From the cell containing the given text, extract its center point as [x, y] coordinate. 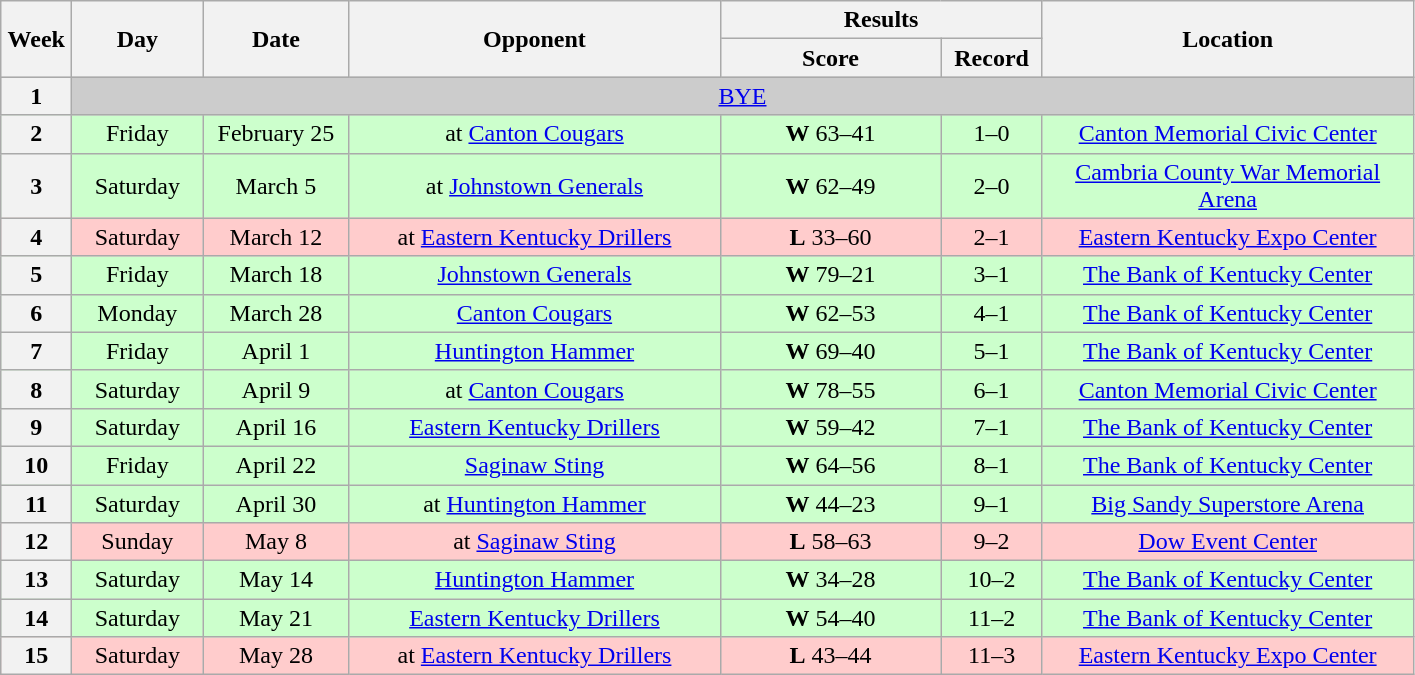
April 9 [276, 389]
8–1 [992, 465]
5–1 [992, 351]
Week [36, 39]
Results [881, 20]
Record [992, 58]
BYE [742, 96]
6 [36, 313]
10–2 [992, 580]
9 [36, 427]
W 63–41 [830, 134]
at Saginaw Sting [534, 542]
March 12 [276, 237]
W 69–40 [830, 351]
11–2 [992, 618]
10 [36, 465]
11–3 [992, 656]
Monday [138, 313]
March 5 [276, 186]
W 79–21 [830, 275]
April 1 [276, 351]
6–1 [992, 389]
W 62–53 [830, 313]
W 54–40 [830, 618]
April 16 [276, 427]
at Johnstown Generals [534, 186]
3 [36, 186]
W 59–42 [830, 427]
4–1 [992, 313]
Saginaw Sting [534, 465]
February 25 [276, 134]
Score [830, 58]
11 [36, 503]
W 78–55 [830, 389]
March 18 [276, 275]
April 30 [276, 503]
Day [138, 39]
2–0 [992, 186]
Opponent [534, 39]
2–1 [992, 237]
W 64–56 [830, 465]
Sunday [138, 542]
April 22 [276, 465]
W 34–28 [830, 580]
9–1 [992, 503]
13 [36, 580]
W 62–49 [830, 186]
7–1 [992, 427]
May 8 [276, 542]
Big Sandy Superstore Arena [1228, 503]
L 33–60 [830, 237]
at Huntington Hammer [534, 503]
Location [1228, 39]
7 [36, 351]
1–0 [992, 134]
May 14 [276, 580]
Johnstown Generals [534, 275]
15 [36, 656]
12 [36, 542]
L 43–44 [830, 656]
4 [36, 237]
Canton Cougars [534, 313]
9–2 [992, 542]
March 28 [276, 313]
2 [36, 134]
May 28 [276, 656]
Dow Event Center [1228, 542]
5 [36, 275]
Cambria County War Memorial Arena [1228, 186]
L 58–63 [830, 542]
Date [276, 39]
8 [36, 389]
1 [36, 96]
3–1 [992, 275]
May 21 [276, 618]
W 44–23 [830, 503]
14 [36, 618]
